Provide the (X, Y) coordinate of the cell's center where the given text is located.  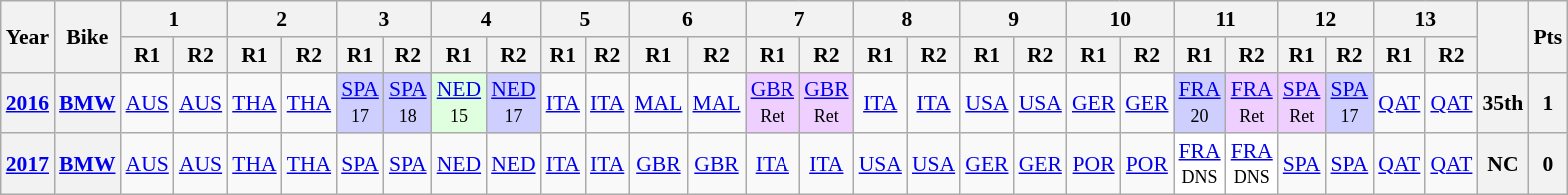
0 (1547, 164)
Year (28, 36)
6 (687, 19)
10 (1121, 19)
2 (282, 19)
Pts (1547, 36)
4 (486, 19)
8 (907, 19)
35th (1503, 102)
9 (1013, 19)
13 (1425, 19)
NC (1503, 164)
12 (1325, 19)
Bike (87, 36)
2017 (28, 164)
NED17 (513, 102)
2016 (28, 102)
11 (1226, 19)
FRA20 (1200, 102)
3 (384, 19)
NED15 (459, 102)
SPARet (1302, 102)
5 (586, 19)
7 (799, 19)
SPA18 (408, 102)
FRARet (1252, 102)
